Output the (X, Y) coordinate of the center of the cell containing the given text.  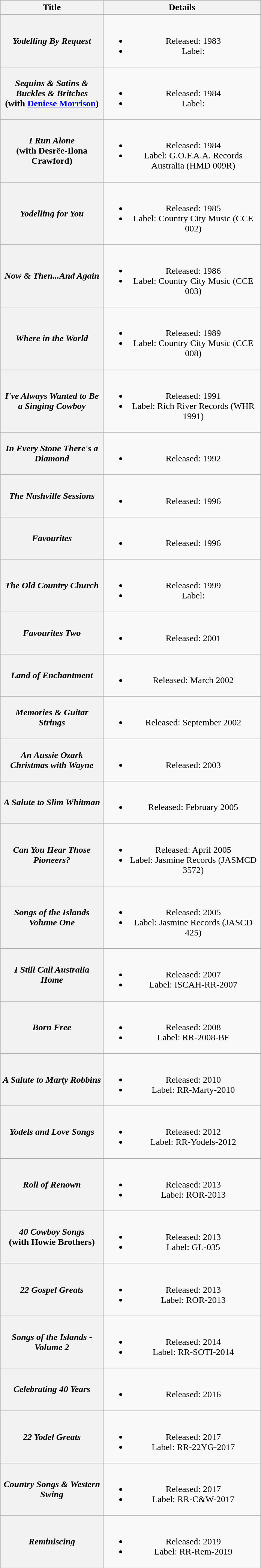
Yodelling for You (52, 213)
Songs of the Islands Volume One (52, 918)
Released: April 2005Label: Jasmine Records (JASMCD 3572) (182, 855)
Now & Then...And Again (52, 276)
Released: 2019Label: RR-Rem-2019 (182, 1542)
40 Cowboy Songs (with Howie Brothers) (52, 1237)
Released: 1984Label: G.O.F.A.A. Records Australia (HMD 009R) (182, 151)
Released: 1985Label: Country City Music (CCE 002) (182, 213)
Released: March 2002 (182, 676)
Released: September 2002 (182, 718)
22 Yodel Greats (52, 1437)
Released: 1991Label: Rich River Records (WHR 1991) (182, 401)
Songs of the Islands -Volume 2 (52, 1342)
A Salute to Slim Whitman (52, 802)
22 Gospel Greats (52, 1289)
Born Free (52, 1027)
Favourites (52, 538)
Released: 2012Label: RR-Yodels-2012 (182, 1132)
Released: 2016 (182, 1389)
Roll of Renown (52, 1185)
Title (52, 7)
I've Always Wanted to Be a Singing Cowboy (52, 401)
The Old Country Church (52, 585)
Favourites Two (52, 633)
Yodelling By Request (52, 41)
Details (182, 7)
Where in the World (52, 339)
I Run Alone (with Desrëe-Ilona Crawford) (52, 151)
Reminiscing (52, 1542)
Released: 2005Label: Jasmine Records (JASCD 425) (182, 918)
Released: 1989Label: Country City Music (CCE 008) (182, 339)
Memories & Guitar Strings (52, 718)
Released: 2017Label: RR-22YG-2017 (182, 1437)
Released: 2013Label: GL-035 (182, 1237)
The Nashville Sessions (52, 496)
In Every Stone There's a Diamond (52, 453)
Released: 1986Label: Country City Music (CCE 003) (182, 276)
I Still Call Australia Home (52, 975)
Sequins & Satins & Buckles & Britches (with Deniese Morrison) (52, 93)
Released: 2008Label: RR-2008-BF (182, 1027)
Yodels and Love Songs (52, 1132)
Released: 2007Label: ISCAH-RR-2007 (182, 975)
Released: 2014Label: RR-SOTI-2014 (182, 1342)
Released: 1992 (182, 453)
An Aussie Ozark Christmas with Wayne (52, 760)
Land of Enchantment (52, 676)
Celebrating 40 Years (52, 1389)
A Salute to Marty Robbins (52, 1080)
Released: 2001 (182, 633)
Released: 1984Label: (182, 93)
Released: 2003 (182, 760)
Released: 1999Label: (182, 585)
Released: 2017Label: RR-C&W-2017 (182, 1489)
Released: February 2005 (182, 802)
Can You Hear Those Pioneers? (52, 855)
Released: 2010Label: RR-Marty-2010 (182, 1080)
Released: 1983Label: (182, 41)
Country Songs & Western Swing (52, 1489)
